Provide the (X, Y) coordinate of the cell's center where the given text is located.  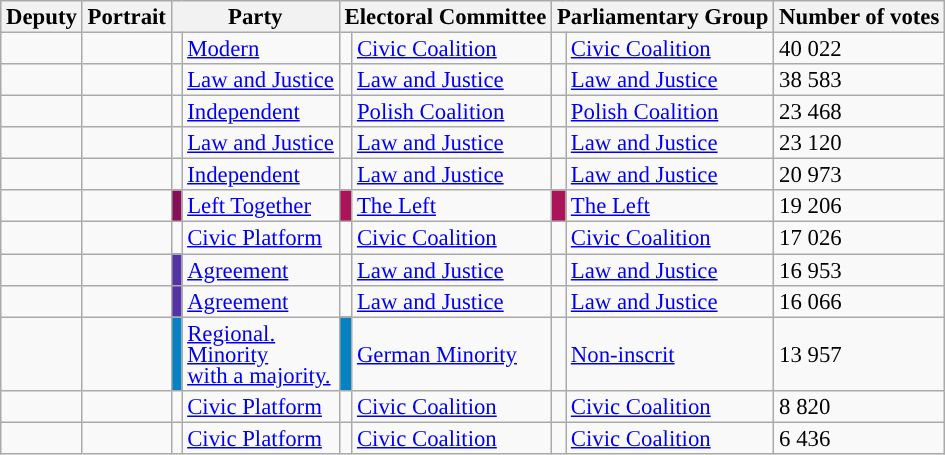
16 953 (860, 270)
Modern (260, 49)
23 120 (860, 143)
Left Together (260, 206)
19 206 (860, 206)
Portrait (126, 17)
8 820 (860, 406)
23 468 (860, 112)
German Minority (452, 354)
Deputy (42, 17)
17 026 (860, 238)
13 957 (860, 354)
38 583 (860, 80)
20 973 (860, 175)
Number of votes (860, 17)
Electoral Committee (445, 17)
Party (255, 17)
Parliamentary Group (663, 17)
6 436 (860, 438)
Regional.Minoritywith a majority. (260, 354)
16 066 (860, 301)
Non-inscrit (670, 354)
40 022 (860, 49)
